Extract the (x, y) coordinate from the center of the cell holding the provided text.  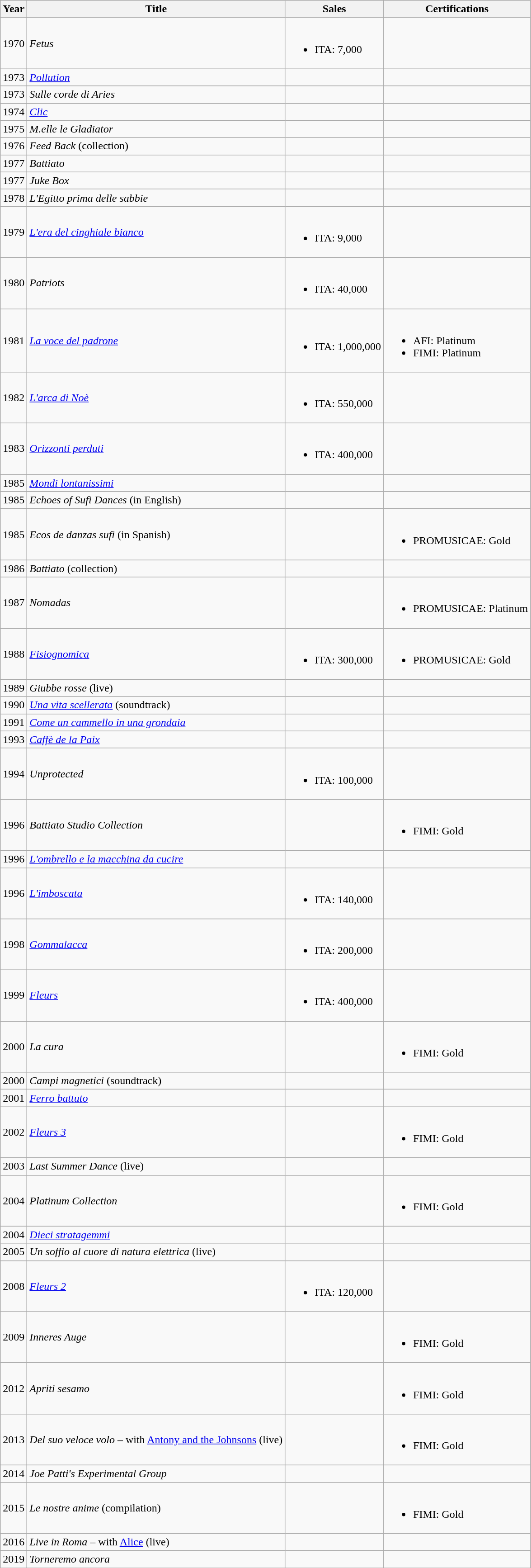
Joe Patti's Experimental Group (156, 1473)
1975 (14, 129)
L'imboscata (156, 893)
1993 (14, 739)
1986 (14, 568)
Battiato Studio Collection (156, 825)
ITA: 300,000 (334, 654)
2005 (14, 1252)
Fleurs 3 (156, 1132)
1991 (14, 722)
Fisiognomica (156, 654)
1998 (14, 944)
2016 (14, 1542)
ITA: 40,000 (334, 283)
1976 (14, 146)
ITA: 200,000 (334, 944)
1999 (14, 996)
2015 (14, 1508)
Fetus (156, 43)
Giubbe rosse (live) (156, 688)
Patriots (156, 283)
L'era del cinghiale bianco (156, 232)
Mondi lontanissimi (156, 483)
Campi magnetici (soundtrack) (156, 1081)
Ecos de danzas sufi (in Spanish) (156, 535)
1994 (14, 773)
1987 (14, 602)
Apriti sesamo (156, 1388)
Gommalacca (156, 944)
AFI: PlatinumFIMI: Platinum (457, 340)
ITA: 140,000 (334, 893)
Clic (156, 112)
Orizzonti perduti (156, 449)
Torneremo ancora (156, 1559)
Last Summer Dance (live) (156, 1166)
Un soffio al cuore di natura elettrica (live) (156, 1252)
2009 (14, 1337)
ITA: 1,000,000 (334, 340)
ITA: 9,000 (334, 232)
Sales (334, 9)
L'ombrello e la macchina da cucire (156, 859)
Platinum Collection (156, 1200)
2001 (14, 1098)
PROMUSICAE: Platinum (457, 602)
Le nostre anime (compilation) (156, 1508)
2008 (14, 1286)
ITA: 100,000 (334, 773)
ITA: 120,000 (334, 1286)
ITA: 7,000 (334, 43)
Fleurs (156, 996)
Certifications (457, 9)
Year (14, 9)
2019 (14, 1559)
1978 (14, 198)
Fleurs 2 (156, 1286)
2002 (14, 1132)
Ferro battuto (156, 1098)
Del suo veloce volo – with Antony and the Johnsons (live) (156, 1439)
Sulle corde di Aries (156, 95)
Unprotected (156, 773)
Inneres Auge (156, 1337)
Echoes of Sufi Dances (in English) (156, 500)
Pollution (156, 77)
Caffè de la Paix (156, 739)
2013 (14, 1439)
2014 (14, 1473)
1982 (14, 398)
Una vita scellerata (soundtrack) (156, 705)
2003 (14, 1166)
Feed Back (collection) (156, 146)
1981 (14, 340)
1983 (14, 449)
1970 (14, 43)
1988 (14, 654)
1990 (14, 705)
1980 (14, 283)
Come un cammello in una grondaia (156, 722)
Battiato (collection) (156, 568)
La voce del padrone (156, 340)
Live in Roma – with Alice (live) (156, 1542)
1989 (14, 688)
L'arca di Noè (156, 398)
2012 (14, 1388)
Nomadas (156, 602)
Battiato (156, 163)
ITA: 550,000 (334, 398)
La cura (156, 1047)
Dieci stratagemmi (156, 1235)
L'Egitto prima delle sabbie (156, 198)
1974 (14, 112)
Juke Box (156, 180)
Title (156, 9)
1979 (14, 232)
M.elle le Gladiator (156, 129)
